Search for the cell housing the specified text and yield its (X, Y) center coordinate. 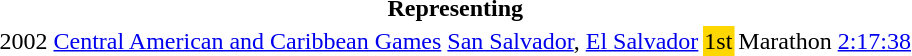
1st (718, 41)
San Salvador, El Salvador (573, 41)
2:17:38 (874, 41)
Central American and Caribbean Games (248, 41)
Marathon (785, 41)
